Provide the [x, y] coordinate of the cell's center where the given text is located.  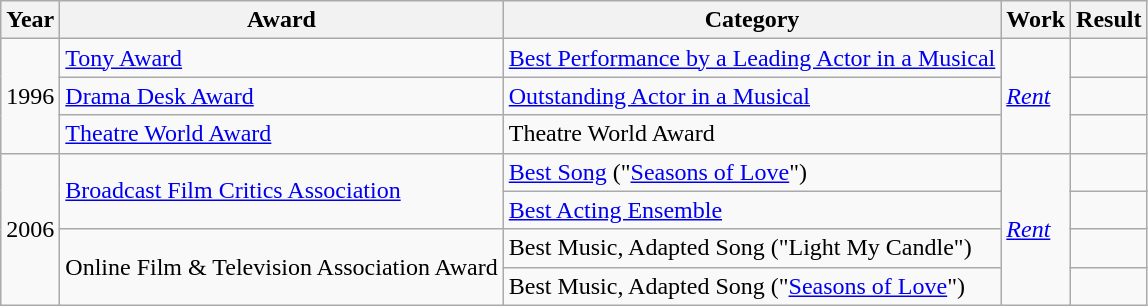
2006 [30, 229]
Drama Desk Award [282, 96]
Tony Award [282, 58]
Outstanding Actor in a Musical [752, 96]
Year [30, 20]
Work [1036, 20]
Best Music, Adapted Song ("Light My Candle") [752, 248]
Best Music, Adapted Song ("Seasons of Love") [752, 286]
1996 [30, 96]
Category [752, 20]
Best Song ("Seasons of Love") [752, 172]
Award [282, 20]
Best Performance by a Leading Actor in a Musical [752, 58]
Online Film & Television Association Award [282, 267]
Best Acting Ensemble [752, 210]
Result [1109, 20]
Broadcast Film Critics Association [282, 191]
